Find where the given text appears and provide that cell's center as (X, Y) coordinate. 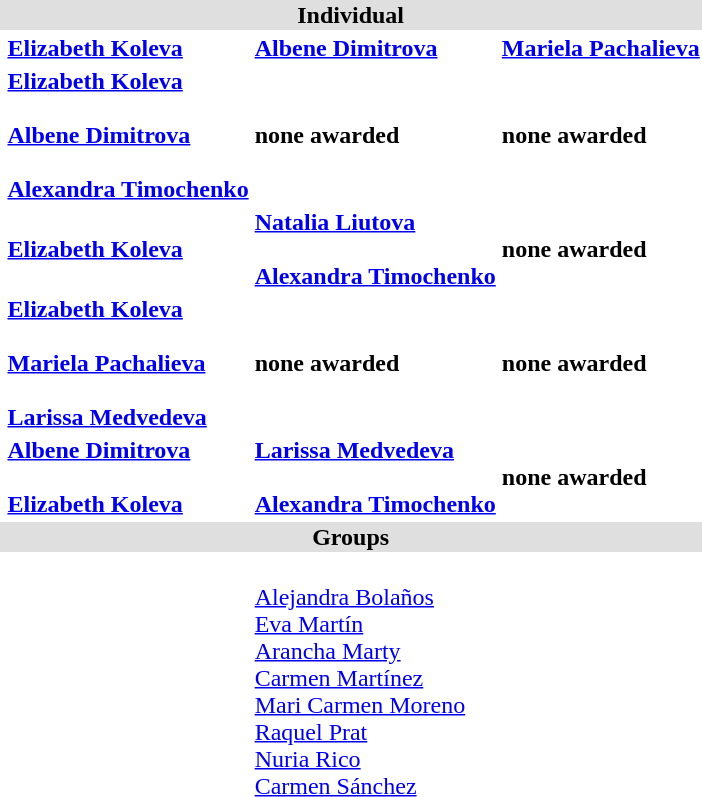
Larissa MedvedevaAlexandra Timochenko (375, 477)
Natalia LiutovaAlexandra Timochenko (375, 249)
Albene Dimitrova (375, 48)
Groups (350, 537)
Elizabeth KolevaAlbene DimitrovaAlexandra Timochenko (128, 135)
Mariela Pachalieva (600, 48)
Elizabeth KolevaMariela PachalievaLarissa Medvedeva (128, 363)
Albene DimitrovaElizabeth Koleva (128, 477)
Individual (350, 15)
